Return the [X, Y] coordinate for the center point of the cell that contains the specified text.  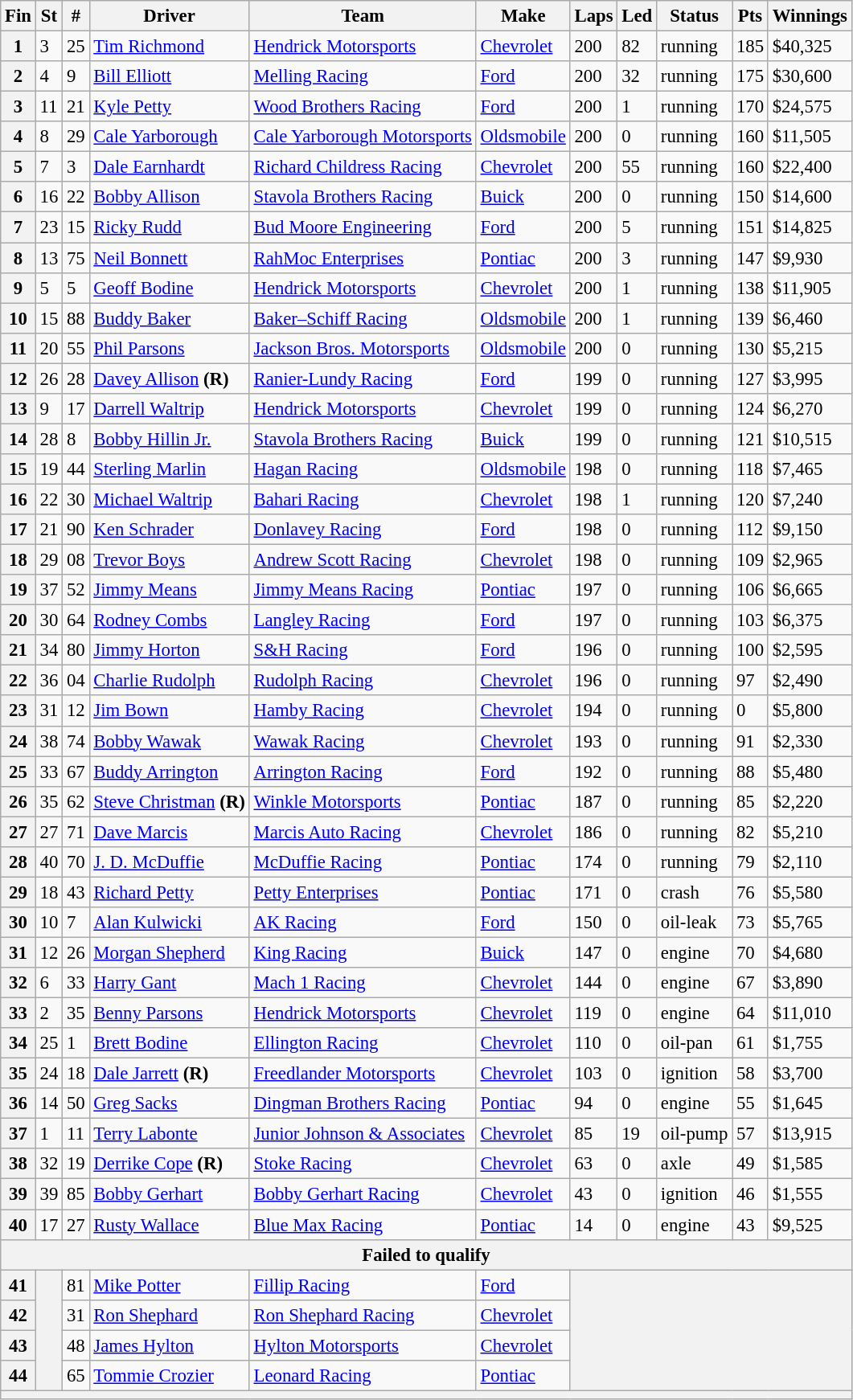
Dave Marcis [169, 832]
$3,995 [810, 379]
Michael Waltrip [169, 499]
Jimmy Means Racing [363, 590]
Darrell Waltrip [169, 409]
110 [593, 1043]
Wood Brothers Racing [363, 107]
$3,700 [810, 1074]
Bill Elliott [169, 76]
Driver [169, 16]
Richard Petty [169, 892]
Jimmy Horton [169, 650]
08 [76, 560]
174 [593, 862]
oil-pan [694, 1043]
71 [76, 832]
Blue Max Racing [363, 1225]
Petty Enterprises [363, 892]
73 [751, 923]
118 [751, 469]
175 [751, 76]
Sterling Marlin [169, 469]
186 [593, 832]
$1,585 [810, 1165]
112 [751, 530]
$6,665 [810, 590]
# [76, 16]
Kyle Petty [169, 107]
Ellington Racing [363, 1043]
Laps [593, 16]
94 [593, 1103]
Davey Allison (R) [169, 379]
Freedlander Motorsports [363, 1074]
oil-leak [694, 923]
Failed to qualify [426, 1255]
Rusty Wallace [169, 1225]
Led [637, 16]
Cale Yarborough Motorsports [363, 137]
Fillip Racing [363, 1285]
65 [76, 1376]
63 [593, 1165]
Bahari Racing [363, 499]
Derrike Cope (R) [169, 1165]
106 [751, 590]
Ron Shephard Racing [363, 1315]
Bobby Gerhart [169, 1194]
79 [751, 862]
Greg Sacks [169, 1103]
$13,915 [810, 1134]
Harry Gant [169, 983]
$11,505 [810, 137]
80 [76, 650]
Arrington Racing [363, 772]
46 [751, 1194]
49 [751, 1165]
Bud Moore Engineering [363, 227]
axle [694, 1165]
Steve Christman (R) [169, 801]
$5,210 [810, 832]
Dale Jarrett (R) [169, 1074]
Ken Schrader [169, 530]
Dingman Brothers Racing [363, 1103]
$11,905 [810, 288]
144 [593, 983]
$14,600 [810, 197]
185 [751, 47]
Junior Johnson & Associates [363, 1134]
170 [751, 107]
$40,325 [810, 47]
$9,150 [810, 530]
42 [18, 1315]
$3,890 [810, 983]
S&H Racing [363, 650]
124 [751, 409]
$24,575 [810, 107]
Hamby Racing [363, 711]
Morgan Shepherd [169, 952]
151 [751, 227]
$2,965 [810, 560]
Ranier-Lundy Racing [363, 379]
Buddy Arrington [169, 772]
Donlavey Racing [363, 530]
Geoff Bodine [169, 288]
St [48, 16]
$1,555 [810, 1194]
76 [751, 892]
$11,010 [810, 1013]
187 [593, 801]
97 [751, 681]
Ricky Rudd [169, 227]
Terry Labonte [169, 1134]
King Racing [363, 952]
Charlie Rudolph [169, 681]
109 [751, 560]
119 [593, 1013]
$2,110 [810, 862]
$6,270 [810, 409]
J. D. McDuffie [169, 862]
Marcis Auto Racing [363, 832]
Tommie Crozier [169, 1376]
Status [694, 16]
Mike Potter [169, 1285]
48 [76, 1345]
61 [751, 1043]
Baker–Schiff Racing [363, 318]
$7,240 [810, 499]
Bobby Allison [169, 197]
RahMoc Enterprises [363, 258]
McDuffie Racing [363, 862]
100 [751, 650]
Team [363, 16]
Buddy Baker [169, 318]
Winnings [810, 16]
Pts [751, 16]
Winkle Motorsports [363, 801]
$9,930 [810, 258]
139 [751, 318]
$2,220 [810, 801]
121 [751, 439]
James Hylton [169, 1345]
Dale Earnhardt [169, 167]
$2,490 [810, 681]
130 [751, 348]
$22,400 [810, 167]
$2,330 [810, 741]
Jimmy Means [169, 590]
194 [593, 711]
57 [751, 1134]
62 [76, 801]
Jim Bown [169, 711]
Hagan Racing [363, 469]
Jackson Bros. Motorsports [363, 348]
$5,480 [810, 772]
Brett Bodine [169, 1043]
Wawak Racing [363, 741]
50 [76, 1103]
Bobby Wawak [169, 741]
Neil Bonnett [169, 258]
Trevor Boys [169, 560]
crash [694, 892]
41 [18, 1285]
193 [593, 741]
$1,645 [810, 1103]
$5,765 [810, 923]
$10,515 [810, 439]
$30,600 [810, 76]
$5,800 [810, 711]
$6,460 [810, 318]
Hylton Motorsports [363, 1345]
oil-pump [694, 1134]
$7,465 [810, 469]
$9,525 [810, 1225]
$6,375 [810, 620]
Melling Racing [363, 76]
Mach 1 Racing [363, 983]
Phil Parsons [169, 348]
AK Racing [363, 923]
Tim Richmond [169, 47]
192 [593, 772]
Andrew Scott Racing [363, 560]
Stoke Racing [363, 1165]
$2,595 [810, 650]
04 [76, 681]
138 [751, 288]
127 [751, 379]
58 [751, 1074]
$5,215 [810, 348]
Bobby Gerhart Racing [363, 1194]
Rudolph Racing [363, 681]
Ron Shephard [169, 1315]
90 [76, 530]
Langley Racing [363, 620]
Benny Parsons [169, 1013]
Rodney Combs [169, 620]
Leonard Racing [363, 1376]
52 [76, 590]
Bobby Hillin Jr. [169, 439]
$5,580 [810, 892]
Cale Yarborough [169, 137]
81 [76, 1285]
Richard Childress Racing [363, 167]
Make [523, 16]
91 [751, 741]
74 [76, 741]
Fin [18, 16]
120 [751, 499]
$1,755 [810, 1043]
$4,680 [810, 952]
$14,825 [810, 227]
Alan Kulwicki [169, 923]
171 [593, 892]
75 [76, 258]
